Detect which cell encompasses the target text, then output its [X, Y] center coordinate. 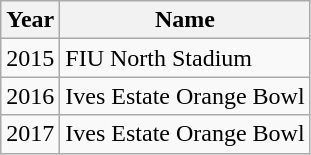
FIU North Stadium [185, 58]
2017 [30, 134]
2016 [30, 96]
Name [185, 20]
Year [30, 20]
2015 [30, 58]
